Search for the cell housing the specified text and yield its (X, Y) center coordinate. 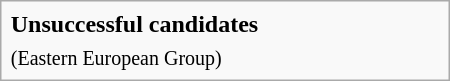
Unsuccessful candidates (224, 24)
(Eastern European Group) (224, 57)
